For the text-containing cell, return its midpoint in [X, Y] coordinate format. 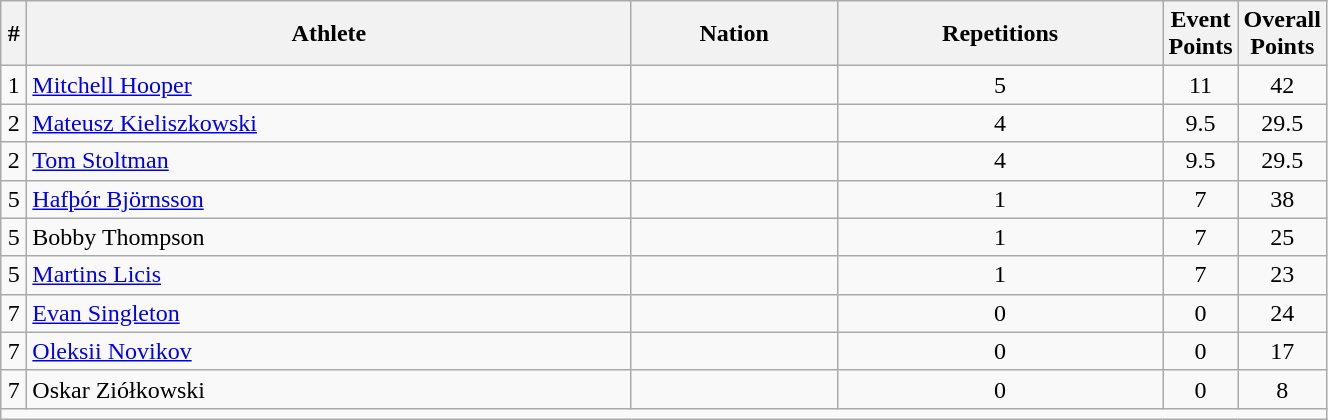
Tom Stoltman [329, 161]
25 [1282, 237]
Oleksii Novikov [329, 351]
8 [1282, 389]
Mitchell Hooper [329, 85]
Oskar Ziółkowski [329, 389]
# [14, 34]
Repetitions [1000, 34]
38 [1282, 199]
Bobby Thompson [329, 237]
11 [1200, 85]
Event Points [1200, 34]
Athlete [329, 34]
17 [1282, 351]
Martins Licis [329, 275]
Mateusz Kieliszkowski [329, 123]
42 [1282, 85]
24 [1282, 313]
Nation [734, 34]
23 [1282, 275]
Hafþór Björnsson [329, 199]
Overall Points [1282, 34]
Evan Singleton [329, 313]
